From the cell containing the given text, extract its center point as [x, y] coordinate. 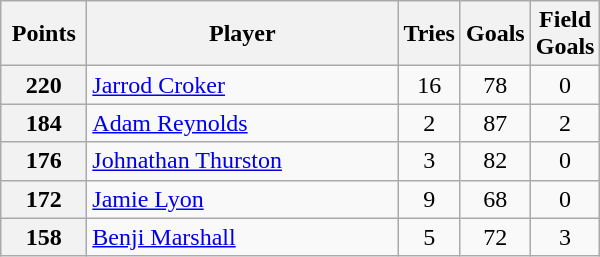
9 [430, 199]
Adam Reynolds [242, 123]
Player [242, 34]
16 [430, 85]
Field Goals [565, 34]
68 [495, 199]
72 [495, 237]
Jamie Lyon [242, 199]
Goals [495, 34]
158 [44, 237]
184 [44, 123]
82 [495, 161]
87 [495, 123]
172 [44, 199]
Benji Marshall [242, 237]
176 [44, 161]
220 [44, 85]
Johnathan Thurston [242, 161]
5 [430, 237]
Points [44, 34]
78 [495, 85]
Tries [430, 34]
Jarrod Croker [242, 85]
